Locate the cell with the specified text and output its (x, y) center coordinate. 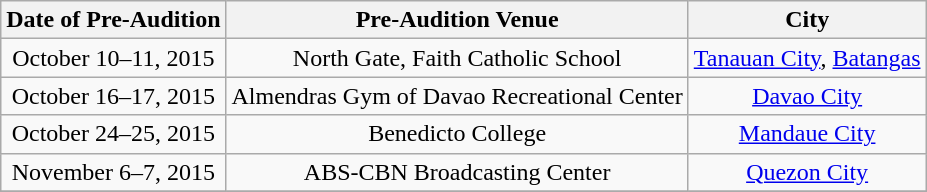
October 24–25, 2015 (114, 134)
Date of Pre-Audition (114, 20)
November 6–7, 2015 (114, 172)
Pre-Audition Venue (457, 20)
Davao City (807, 96)
October 16–17, 2015 (114, 96)
October 10–11, 2015 (114, 58)
Benedicto College (457, 134)
Quezon City (807, 172)
Almendras Gym of Davao Recreational Center (457, 96)
Mandaue City (807, 134)
City (807, 20)
ABS-CBN Broadcasting Center (457, 172)
Tanauan City, Batangas (807, 58)
North Gate, Faith Catholic School (457, 58)
